Determine the (x, y) coordinate at the center of the cell enclosing the given text.  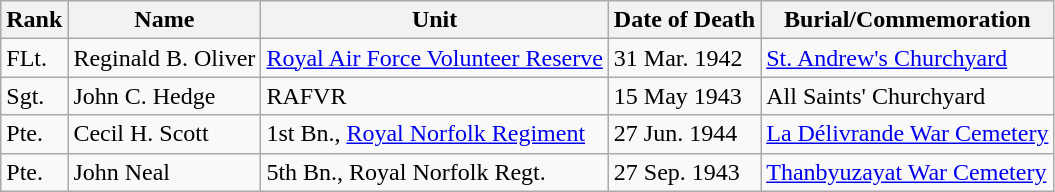
Rank (34, 20)
Thanbyuzayat War Cemetery (908, 172)
St. Andrew's Churchyard (908, 58)
Burial/Commemoration (908, 20)
Date of Death (684, 20)
27 Jun. 1944 (684, 134)
RAFVR (434, 96)
Sgt. (34, 96)
1st Bn., Royal Norfolk Regiment (434, 134)
27 Sep. 1943 (684, 172)
Reginald B. Oliver (164, 58)
FLt. (34, 58)
All Saints' Churchyard (908, 96)
Royal Air Force Volunteer Reserve (434, 58)
John Neal (164, 172)
La Délivrande War Cemetery (908, 134)
15 May 1943 (684, 96)
Cecil H. Scott (164, 134)
5th Bn., Royal Norfolk Regt. (434, 172)
Unit (434, 20)
John C. Hedge (164, 96)
Name (164, 20)
31 Mar. 1942 (684, 58)
